Output the (x, y) coordinate of the center of the cell containing the given text.  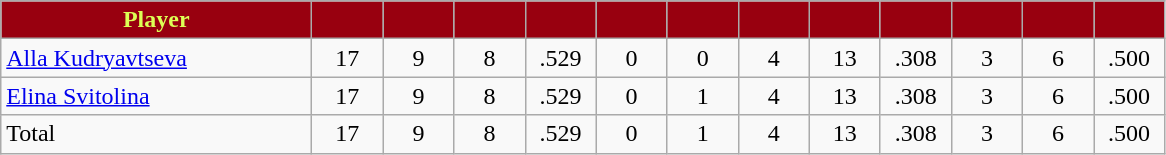
Alla Kudryavtseva (156, 58)
Player (156, 20)
Total (156, 134)
Elina Svitolina (156, 96)
